Extract the (x, y) coordinate from the center of the cell holding the provided text.  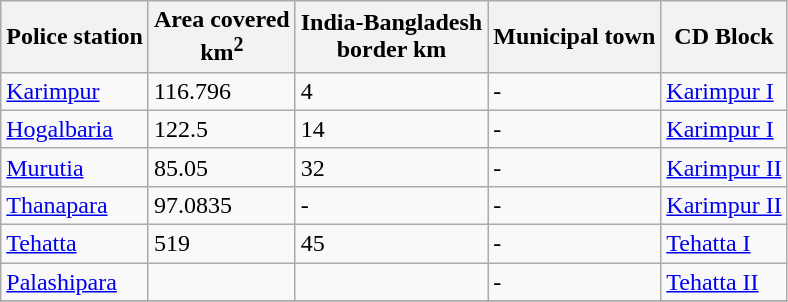
Area coveredkm2 (222, 37)
Municipal town (574, 37)
Tehatta I (724, 244)
Murutia (75, 167)
Karimpur (75, 91)
Thanapara (75, 205)
4 (391, 91)
14 (391, 129)
Tehatta II (724, 282)
Hogalbaria (75, 129)
45 (391, 244)
India-Bangladesh border km (391, 37)
Tehatta (75, 244)
116.796 (222, 91)
97.0835 (222, 205)
Police station (75, 37)
CD Block (724, 37)
32 (391, 167)
Palashipara (75, 282)
519 (222, 244)
122.5 (222, 129)
85.05 (222, 167)
